Pinpoint the cell where the given text exists, returning its [X, Y] midpoint coordinate. 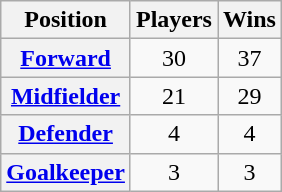
Midfielder [66, 96]
Forward [66, 58]
Wins [250, 20]
29 [250, 96]
Goalkeeper [66, 172]
Defender [66, 134]
Players [174, 20]
Position [66, 20]
30 [174, 58]
37 [250, 58]
21 [174, 96]
